Output the [X, Y] coordinate of the center of the cell containing the given text.  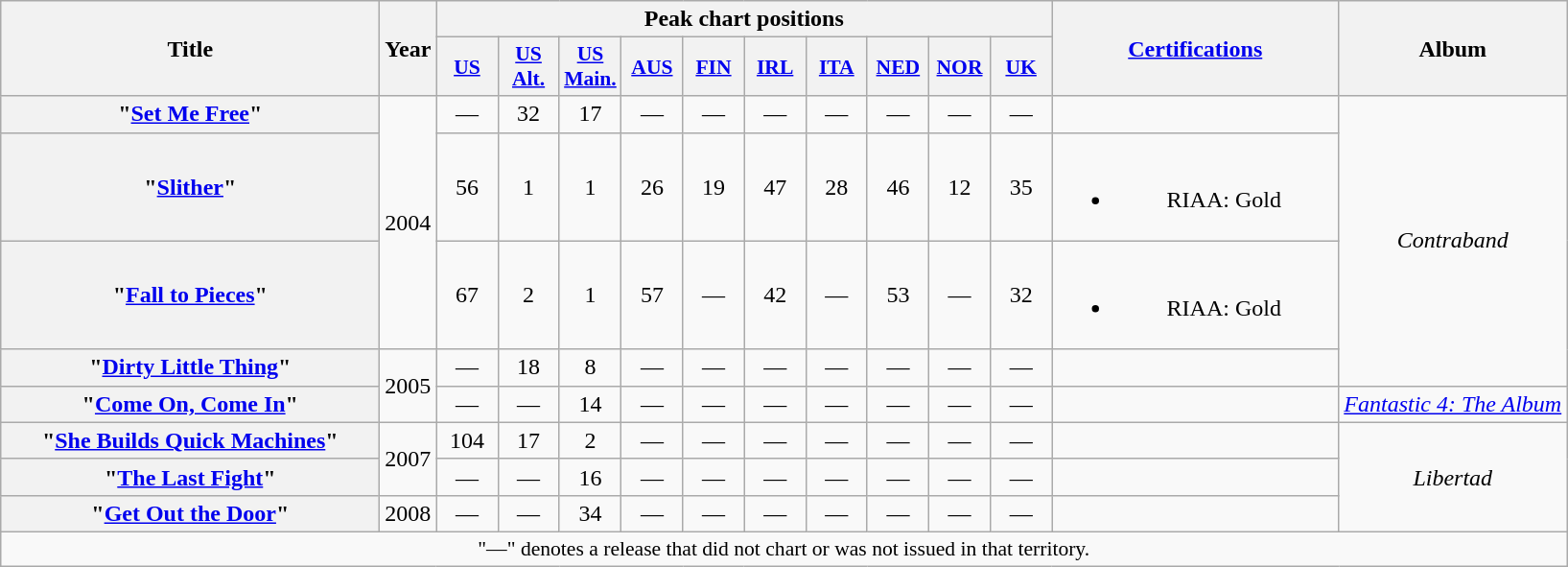
26 [652, 186]
67 [467, 295]
"The Last Fight" [190, 477]
19 [714, 186]
42 [775, 295]
2004 [409, 223]
56 [467, 186]
8 [591, 367]
"She Builds Quick Machines" [190, 440]
18 [528, 367]
ITA [836, 67]
34 [591, 513]
USMain. [591, 67]
12 [959, 186]
35 [1021, 186]
NED [898, 67]
"Dirty Little Thing" [190, 367]
Certifications [1195, 48]
28 [836, 186]
53 [898, 295]
Peak chart positions [744, 19]
AUS [652, 67]
US [467, 67]
UK [1021, 67]
46 [898, 186]
"Set Me Free" [190, 114]
2005 [409, 386]
14 [591, 404]
47 [775, 186]
Album [1453, 48]
57 [652, 295]
Year [409, 48]
Libertad [1453, 477]
IRL [775, 67]
16 [591, 477]
2007 [409, 459]
NOR [959, 67]
"—" denotes a release that did not chart or was not issued in that territory. [784, 549]
"Get Out the Door" [190, 513]
"Come On, Come In" [190, 404]
Title [190, 48]
"Fall to Pieces" [190, 295]
USAlt. [528, 67]
"Slither" [190, 186]
2008 [409, 513]
FIN [714, 67]
Contraband [1453, 241]
104 [467, 440]
Fantastic 4: The Album [1453, 404]
